Output the (x, y) coordinate of the center of the cell containing the given text.  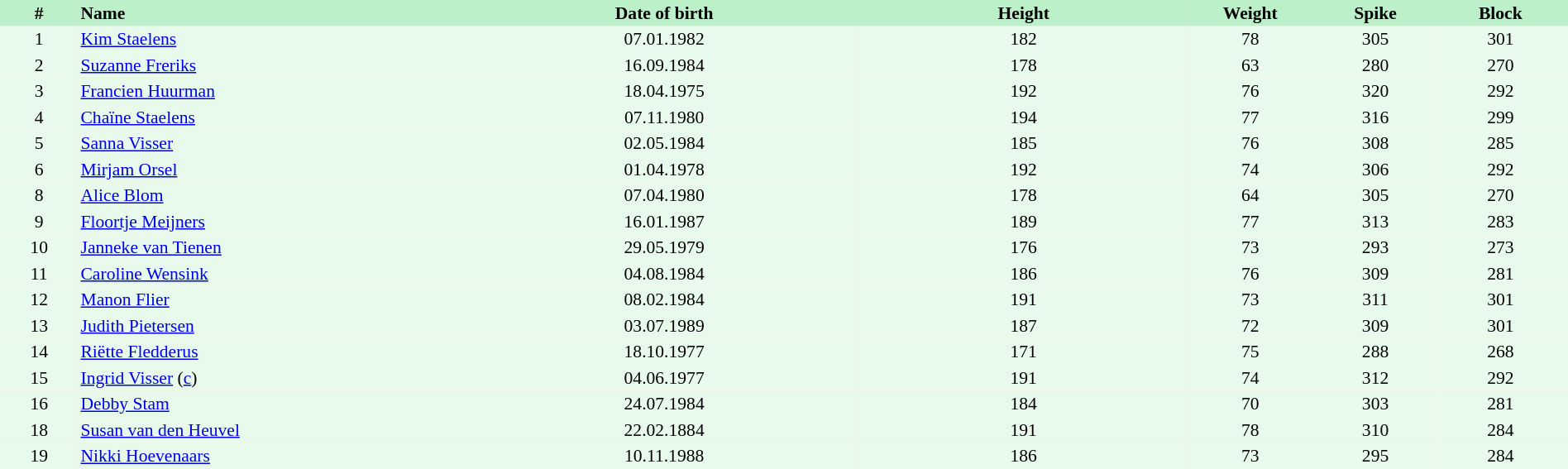
Riëtte Fledderus (273, 352)
3 (39, 91)
63 (1250, 65)
Name (273, 13)
12 (39, 299)
9 (39, 222)
194 (1024, 117)
303 (1374, 404)
72 (1250, 326)
18 (39, 430)
04.06.1977 (664, 378)
8 (39, 195)
13 (39, 326)
16 (39, 404)
1 (39, 40)
285 (1500, 144)
6 (39, 170)
08.02.1984 (664, 299)
268 (1500, 352)
187 (1024, 326)
18.04.1975 (664, 91)
Susan van den Heuvel (273, 430)
04.08.1984 (664, 274)
2 (39, 65)
07.11.1980 (664, 117)
Spike (1374, 13)
184 (1024, 404)
22.02.1884 (664, 430)
16.01.1987 (664, 222)
288 (1374, 352)
Sanna Visser (273, 144)
306 (1374, 170)
320 (1374, 91)
283 (1500, 222)
310 (1374, 430)
16.09.1984 (664, 65)
64 (1250, 195)
Suzanne Freriks (273, 65)
Alice Blom (273, 195)
5 (39, 144)
273 (1500, 248)
312 (1374, 378)
18.10.1977 (664, 352)
313 (1374, 222)
176 (1024, 248)
15 (39, 378)
Chaïne Staelens (273, 117)
10 (39, 248)
308 (1374, 144)
02.05.1984 (664, 144)
Height (1024, 13)
75 (1250, 352)
4 (39, 117)
11 (39, 274)
01.04.1978 (664, 170)
Weight (1250, 13)
171 (1024, 352)
24.07.1984 (664, 404)
29.05.1979 (664, 248)
14 (39, 352)
284 (1500, 430)
70 (1250, 404)
185 (1024, 144)
299 (1500, 117)
Block (1500, 13)
186 (1024, 274)
Ingrid Visser (c) (273, 378)
Janneke van Tienen (273, 248)
# (39, 13)
311 (1374, 299)
Caroline Wensink (273, 274)
03.07.1989 (664, 326)
280 (1374, 65)
Date of birth (664, 13)
Kim Staelens (273, 40)
07.04.1980 (664, 195)
Mirjam Orsel (273, 170)
316 (1374, 117)
07.01.1982 (664, 40)
Debby Stam (273, 404)
Floortje Meijners (273, 222)
Judith Pietersen (273, 326)
Manon Flier (273, 299)
182 (1024, 40)
293 (1374, 248)
Francien Huurman (273, 91)
189 (1024, 222)
